Identify which cell holds the provided text, then report its [x, y] central coordinate. 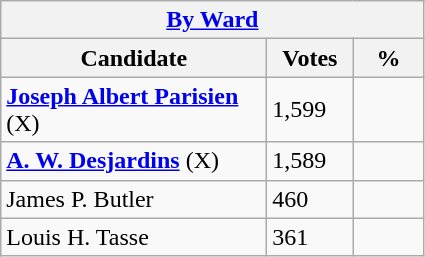
1,589 [310, 161]
Louis H. Tasse [134, 237]
1,599 [310, 110]
Joseph Albert Parisien (X) [134, 110]
James P. Butler [134, 199]
Votes [310, 58]
361 [310, 237]
460 [310, 199]
Candidate [134, 58]
A. W. Desjardins (X) [134, 161]
% [388, 58]
By Ward [212, 20]
